Locate the cell with the specified text and output its [x, y] center coordinate. 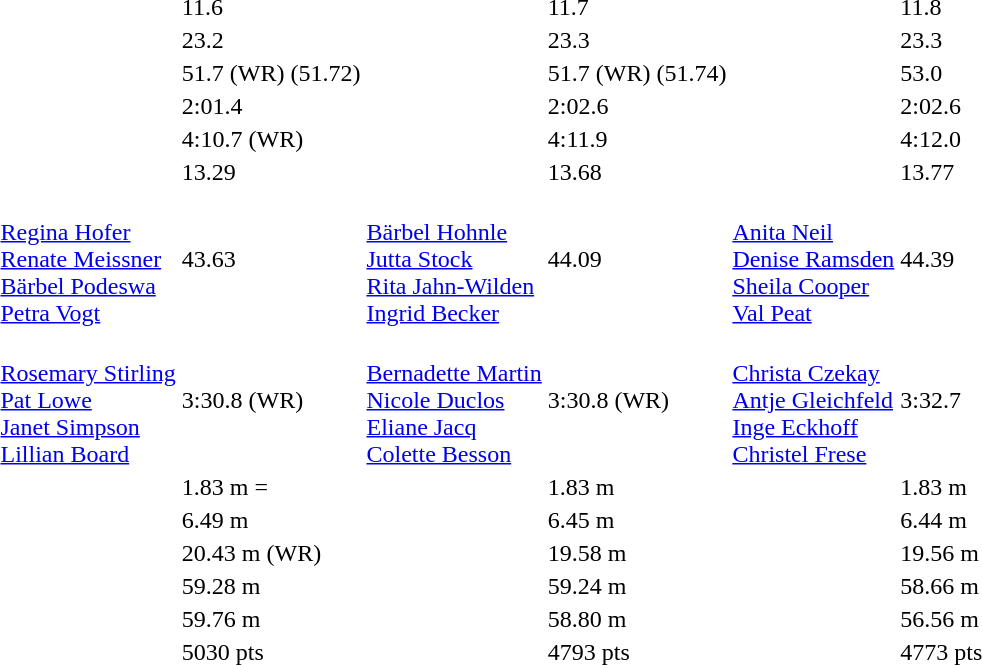
6.49 m [271, 520]
Bernadette MartinNicole DuclosEliane JacqColette Besson [454, 400]
13.68 [637, 172]
43.63 [271, 259]
23.2 [271, 40]
58.80 m [637, 619]
59.28 m [271, 586]
1.83 m = [271, 487]
4:10.7 (WR) [271, 139]
2:02.6 [637, 106]
20.43 m (WR) [271, 553]
44.09 [637, 259]
Bärbel HohnleJutta StockRita Jahn-WildenIngrid Becker [454, 259]
4:11.9 [637, 139]
2:01.4 [271, 106]
19.58 m [637, 553]
59.76 m [271, 619]
51.7 (WR) (51.72) [271, 73]
Christa CzekayAntje GleichfeldInge EckhoffChristel Frese [814, 400]
13.29 [271, 172]
59.24 m [637, 586]
1.83 m [637, 487]
Anita NeilDenise RamsdenSheila CooperVal Peat [814, 259]
6.45 m [637, 520]
23.3 [637, 40]
51.7 (WR) (51.74) [637, 73]
